Locate the cell with the specified text and output its [x, y] center coordinate. 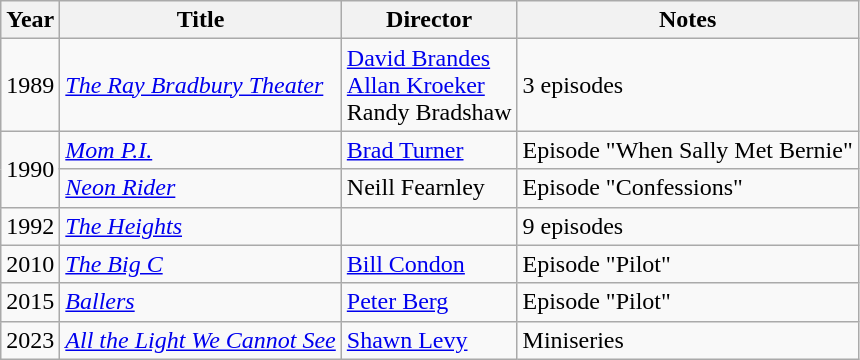
3 episodes [688, 85]
2015 [30, 302]
Ballers [200, 302]
All the Light We Cannot See [200, 340]
The Ray Bradbury Theater [200, 85]
Title [200, 20]
Notes [688, 20]
Brad Turner [429, 150]
2023 [30, 340]
Peter Berg [429, 302]
Neon Rider [200, 188]
Mom P.I. [200, 150]
David BrandesAllan KroekerRandy Bradshaw [429, 85]
Bill Condon [429, 264]
The Heights [200, 226]
1990 [30, 169]
9 episodes [688, 226]
2010 [30, 264]
Shawn Levy [429, 340]
Director [429, 20]
Episode "Confessions" [688, 188]
1992 [30, 226]
1989 [30, 85]
Episode "When Sally Met Bernie" [688, 150]
Miniseries [688, 340]
Neill Fearnley [429, 188]
The Big C [200, 264]
Year [30, 20]
